Output the (x, y) coordinate of the center of the cell containing the given text.  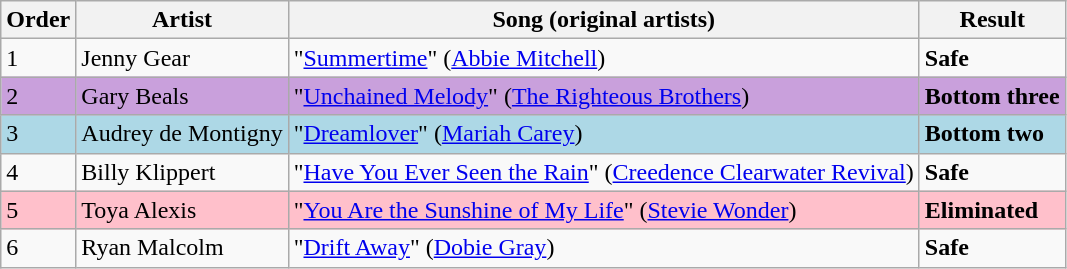
"Dreamlover" (Mariah Carey) (604, 134)
"Summertime" (Abbie Mitchell) (604, 58)
1 (38, 58)
"You Are the Sunshine of My Life" (Stevie Wonder) (604, 210)
6 (38, 248)
Order (38, 20)
Eliminated (992, 210)
4 (38, 172)
3 (38, 134)
"Drift Away" (Dobie Gray) (604, 248)
Artist (182, 20)
Ryan Malcolm (182, 248)
2 (38, 96)
Billy Klippert (182, 172)
Audrey de Montigny (182, 134)
Bottom three (992, 96)
"Unchained Melody" (The Righteous Brothers) (604, 96)
5 (38, 210)
Jenny Gear (182, 58)
Bottom two (992, 134)
Gary Beals (182, 96)
Toya Alexis (182, 210)
Result (992, 20)
Song (original artists) (604, 20)
"Have You Ever Seen the Rain" (Creedence Clearwater Revival) (604, 172)
